Pinpoint the cell where the given text exists, returning its (X, Y) midpoint coordinate. 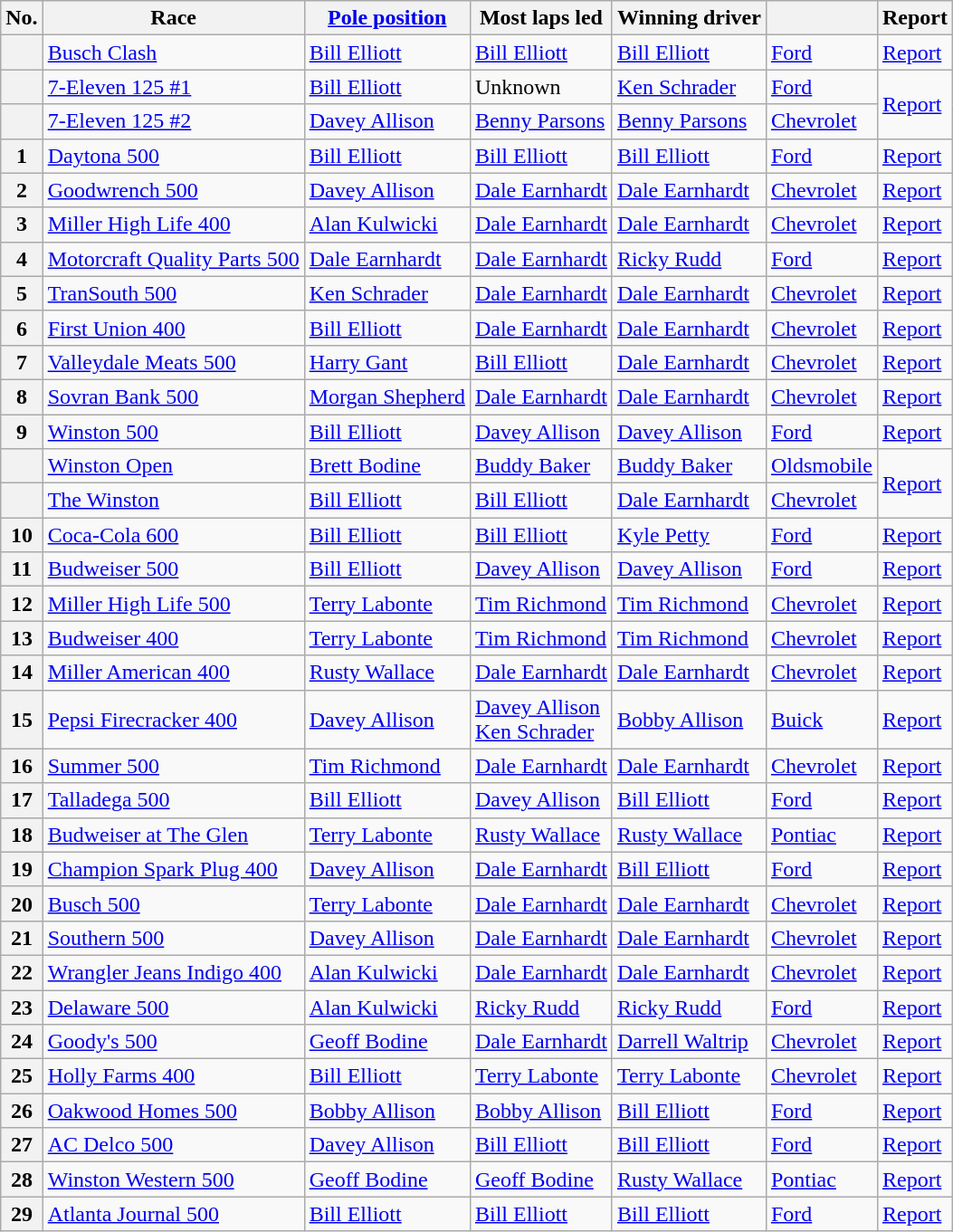
15 (22, 719)
6 (22, 328)
Oakwood Homes 500 (174, 1111)
Miller High Life 400 (174, 224)
23 (22, 1008)
Southern 500 (174, 938)
Buick (822, 719)
Summer 500 (174, 766)
4 (22, 259)
Sovran Bank 500 (174, 396)
8 (22, 396)
Winston 500 (174, 432)
28 (22, 1179)
18 (22, 835)
3 (22, 224)
16 (22, 766)
27 (22, 1145)
Miller High Life 500 (174, 604)
Unknown (541, 87)
14 (22, 673)
Budweiser 500 (174, 569)
Motorcraft Quality Parts 500 (174, 259)
Morgan Shepherd (387, 396)
Coca-Cola 600 (174, 535)
Budweiser at The Glen (174, 835)
5 (22, 293)
17 (22, 800)
Brett Bodine (387, 466)
TranSouth 500 (174, 293)
Goody's 500 (174, 1042)
9 (22, 432)
Busch Clash (174, 53)
13 (22, 638)
29 (22, 1214)
1 (22, 156)
Race (174, 18)
26 (22, 1111)
AC Delco 500 (174, 1145)
2 (22, 190)
The Winston (174, 501)
22 (22, 972)
Valleydale Meats 500 (174, 362)
Daytona 500 (174, 156)
10 (22, 535)
Oldsmobile (822, 466)
7-Eleven 125 #1 (174, 87)
7 (22, 362)
Most laps led (541, 18)
Atlanta Journal 500 (174, 1214)
Busch 500 (174, 903)
12 (22, 604)
20 (22, 903)
Darrell Waltrip (689, 1042)
19 (22, 869)
Pole position (387, 18)
First Union 400 (174, 328)
Winning driver (689, 18)
Davey Allison Ken Schrader (541, 719)
No. (22, 18)
Miller American 400 (174, 673)
Budweiser 400 (174, 638)
21 (22, 938)
Holly Farms 400 (174, 1076)
Wrangler Jeans Indigo 400 (174, 972)
Goodwrench 500 (174, 190)
Harry Gant (387, 362)
Winston Western 500 (174, 1179)
Champion Spark Plug 400 (174, 869)
11 (22, 569)
Kyle Petty (689, 535)
25 (22, 1076)
7-Eleven 125 #2 (174, 121)
Winston Open (174, 466)
Pepsi Firecracker 400 (174, 719)
Delaware 500 (174, 1008)
24 (22, 1042)
Talladega 500 (174, 800)
